Locate the cell with the specified text and output its [x, y] center coordinate. 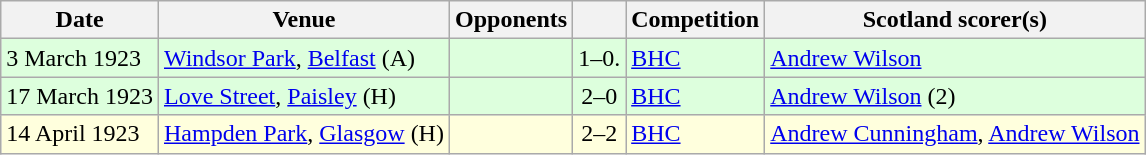
1–0. [600, 58]
Love Street, Paisley (H) [304, 96]
Scotland scorer(s) [955, 20]
17 March 1923 [80, 96]
Competition [696, 20]
3 March 1923 [80, 58]
Date [80, 20]
Windsor Park, Belfast (A) [304, 58]
Andrew Wilson (2) [955, 96]
2–2 [600, 134]
Andrew Wilson [955, 58]
2–0 [600, 96]
Andrew Cunningham, Andrew Wilson [955, 134]
14 April 1923 [80, 134]
Opponents [510, 20]
Venue [304, 20]
Hampden Park, Glasgow (H) [304, 134]
